Return the (X, Y) coordinate for the center point of the cell that contains the specified text.  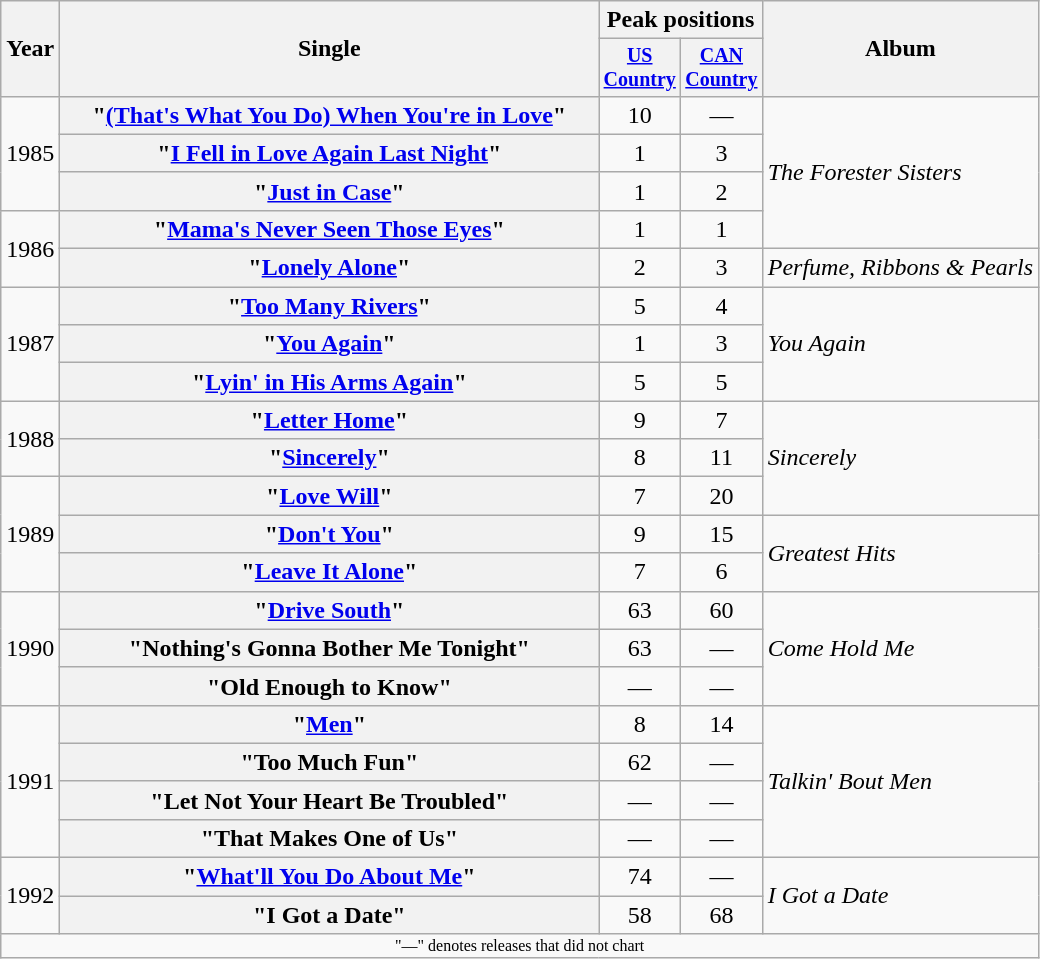
"Just in Case" (330, 191)
15 (722, 534)
Year (30, 49)
"Lonely Alone" (330, 268)
58 (640, 915)
1991 (30, 781)
"—" denotes releases that did not chart (520, 946)
Single (330, 49)
1987 (30, 344)
"You Again" (330, 344)
The Forester Sisters (900, 172)
You Again (900, 344)
"Too Much Fun" (330, 762)
1988 (30, 439)
"Old Enough to Know" (330, 686)
"Leave It Alone" (330, 572)
1986 (30, 248)
"Nothing's Gonna Bother Me Tonight" (330, 648)
"Don't You" (330, 534)
"(That's What You Do) When You're in Love" (330, 115)
Come Hold Me (900, 648)
I Got a Date (900, 896)
1992 (30, 896)
Greatest Hits (900, 553)
Sincerely (900, 458)
1985 (30, 153)
"Love Will" (330, 496)
"Let Not Your Heart Be Troubled" (330, 800)
"I Fell in Love Again Last Night" (330, 153)
"Too Many Rivers" (330, 306)
1989 (30, 534)
74 (640, 877)
62 (640, 762)
"Sincerely" (330, 458)
20 (722, 496)
"Lyin' in His Arms Again" (330, 382)
1990 (30, 648)
Peak positions (680, 20)
"That Makes One of Us" (330, 838)
11 (722, 458)
"I Got a Date" (330, 915)
"Men" (330, 724)
68 (722, 915)
Album (900, 49)
Talkin' Bout Men (900, 781)
US Country (640, 68)
"Drive South" (330, 610)
CAN Country (722, 68)
4 (722, 306)
"What'll You Do About Me" (330, 877)
6 (722, 572)
"Mama's Never Seen Those Eyes" (330, 229)
Perfume, Ribbons & Pearls (900, 268)
60 (722, 610)
10 (640, 115)
14 (722, 724)
"Letter Home" (330, 420)
